Provide the (x, y) coordinate of the cell's center where the given text is located.  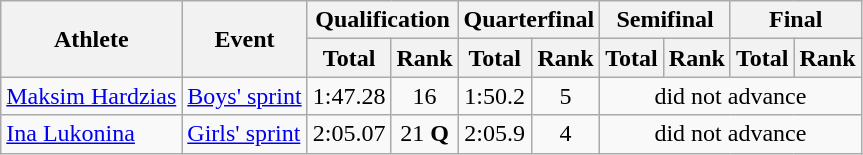
Semifinal (666, 20)
1:47.28 (349, 96)
21 Q (424, 134)
Final (796, 20)
Girls' sprint (244, 134)
16 (424, 96)
Boys' sprint (244, 96)
Qualification (382, 20)
Athlete (92, 39)
Ina Lukonina (92, 134)
Event (244, 39)
5 (565, 96)
2:05.07 (349, 134)
1:50.2 (494, 96)
4 (565, 134)
Maksim Hardzias (92, 96)
Quarterfinal (529, 20)
2:05.9 (494, 134)
